Locate the cell with the specified text and output its (x, y) center coordinate. 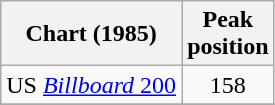
US Billboard 200 (92, 85)
Peakposition (228, 34)
Chart (1985) (92, 34)
158 (228, 85)
